Pinpoint the cell where the given text exists, returning its (X, Y) midpoint coordinate. 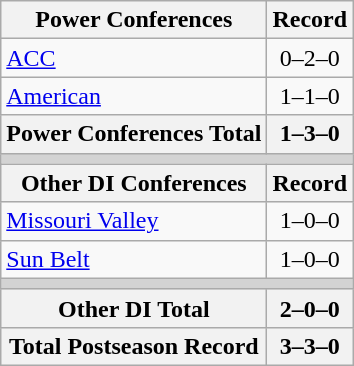
Missouri Valley (134, 221)
0–2–0 (310, 58)
Total Postseason Record (134, 346)
Power Conferences (134, 20)
American (134, 96)
ACC (134, 58)
2–0–0 (310, 308)
1–3–0 (310, 134)
3–3–0 (310, 346)
Other DI Total (134, 308)
Power Conferences Total (134, 134)
1–1–0 (310, 96)
Sun Belt (134, 259)
Other DI Conferences (134, 183)
